Provide the (x, y) coordinate of the cell's center where the given text is located.  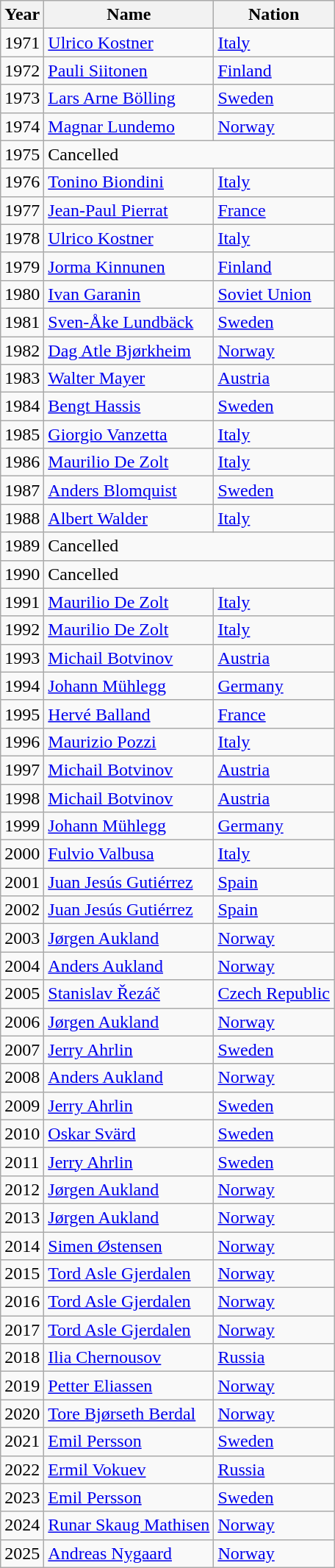
2014 (22, 1246)
1988 (22, 518)
Dag Atle Bjørkheim (129, 351)
Jorma Kinnunen (129, 266)
1980 (22, 294)
2003 (22, 938)
1989 (22, 546)
2015 (22, 1274)
1996 (22, 742)
1997 (22, 770)
2021 (22, 1442)
1971 (22, 43)
1992 (22, 630)
2024 (22, 1525)
Lars Arne Bölling (129, 99)
Tore Bjørseth Berdal (129, 1414)
1974 (22, 126)
1983 (22, 379)
Albert Walder (129, 518)
2019 (22, 1386)
Stanislav Řezáč (129, 994)
1985 (22, 434)
Year (22, 15)
Sven-Åke Lundbäck (129, 322)
2000 (22, 854)
Simen Østensen (129, 1246)
2008 (22, 1078)
1982 (22, 351)
2005 (22, 994)
2004 (22, 966)
1979 (22, 266)
1978 (22, 238)
2002 (22, 910)
Tonino Biondini (129, 182)
Name (129, 15)
1984 (22, 407)
2001 (22, 882)
Anders Blomquist (129, 490)
1986 (22, 462)
Hervé Balland (129, 714)
2012 (22, 1189)
2016 (22, 1302)
Giorgio Vanzetta (129, 434)
2010 (22, 1134)
2013 (22, 1217)
2020 (22, 1414)
Magnar Lundemo (129, 126)
1973 (22, 99)
1975 (22, 154)
1981 (22, 322)
1987 (22, 490)
2025 (22, 1553)
1998 (22, 798)
1972 (22, 71)
2006 (22, 1022)
1977 (22, 210)
Oskar Svärd (129, 1134)
2022 (22, 1469)
2017 (22, 1330)
Fulvio Valbusa (129, 854)
1991 (22, 602)
Ivan Garanin (129, 294)
1993 (22, 658)
Pauli Siitonen (129, 71)
Bengt Hassis (129, 407)
Ilia Chernousov (129, 1358)
1990 (22, 574)
Andreas Nygaard (129, 1553)
2018 (22, 1358)
1994 (22, 686)
Petter Eliassen (129, 1386)
Ermil Vokuev (129, 1469)
2007 (22, 1050)
Soviet Union (274, 294)
Czech Republic (274, 994)
Jean-Paul Pierrat (129, 210)
1995 (22, 714)
2009 (22, 1106)
1976 (22, 182)
Maurizio Pozzi (129, 742)
2011 (22, 1161)
Nation (274, 15)
2023 (22, 1497)
1999 (22, 826)
Walter Mayer (129, 379)
Runar Skaug Mathisen (129, 1525)
